Capture the cell that displays the provided text and extract its [X, Y] central coordinate. 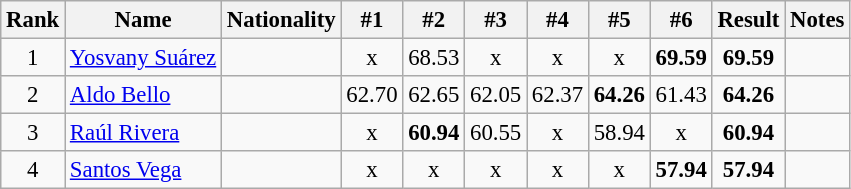
Rank [33, 20]
3 [33, 133]
#2 [434, 20]
Result [748, 20]
Yosvany Suárez [144, 58]
Nationality [282, 20]
4 [33, 170]
60.55 [496, 133]
68.53 [434, 58]
62.70 [372, 95]
Santos Vega [144, 170]
58.94 [619, 133]
61.43 [681, 95]
#3 [496, 20]
#1 [372, 20]
1 [33, 58]
#5 [619, 20]
2 [33, 95]
Raúl Rivera [144, 133]
Notes [818, 20]
#4 [558, 20]
Name [144, 20]
Aldo Bello [144, 95]
62.05 [496, 95]
62.37 [558, 95]
#6 [681, 20]
62.65 [434, 95]
